Search for the cell housing the specified text and yield its [X, Y] center coordinate. 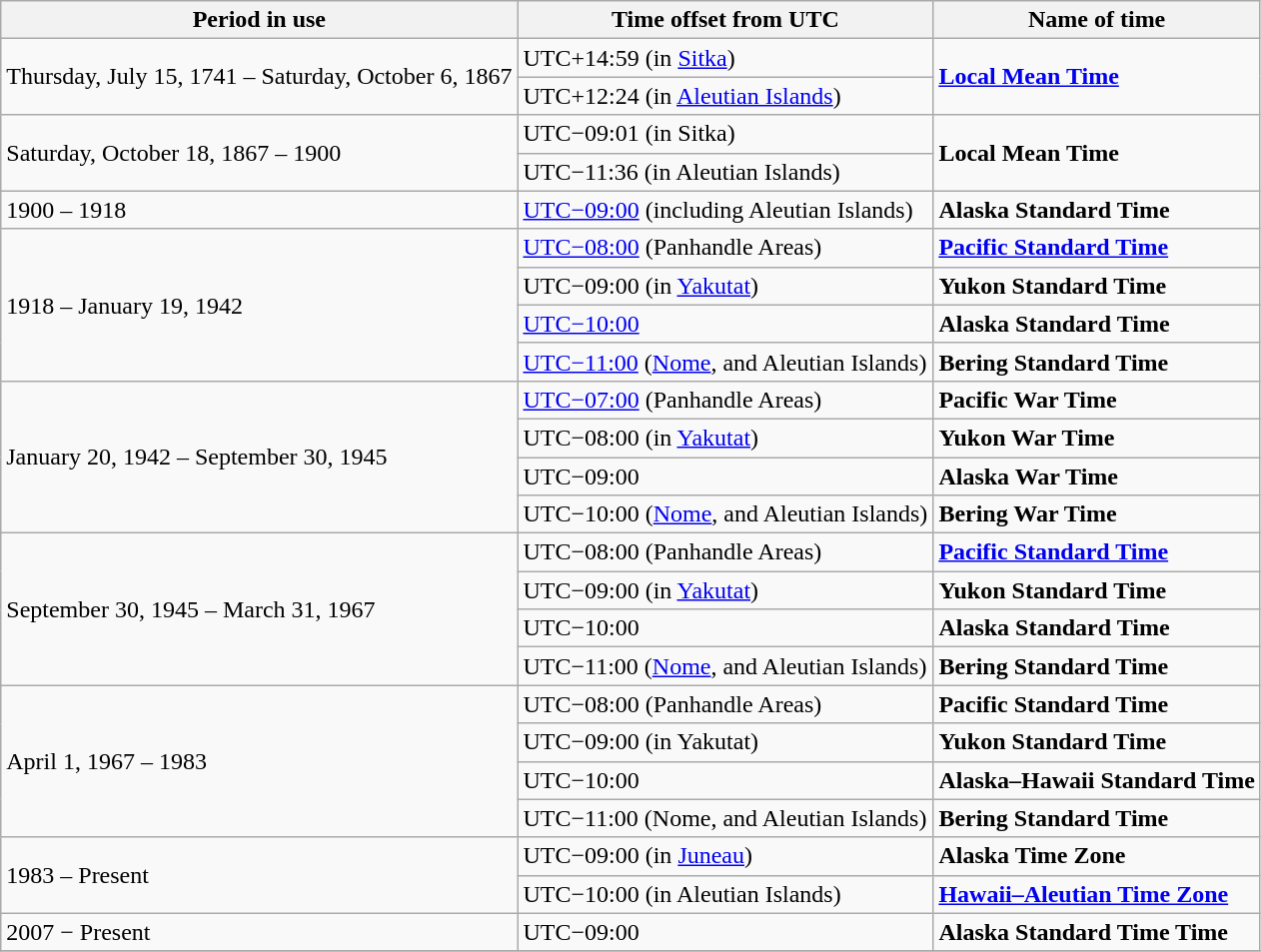
Saturday, October 18, 1867 – 1900 [260, 153]
UTC−10:00 (in Aleutian Islands) [725, 894]
Alaska–Hawaii Standard Time [1097, 780]
September 30, 1945 – March 31, 1967 [260, 609]
Period in use [260, 20]
UTC−09:00 (including Aleutian Islands) [725, 210]
UTC+14:59 (in Sitka) [725, 58]
2007 − Present [260, 932]
1983 – Present [260, 875]
UTC−11:36 (in Aleutian Islands) [725, 172]
UTC−09:00 (in Juneau) [725, 856]
April 1, 1967 – 1983 [260, 761]
Alaska War Time [1097, 476]
UTC−07:00 (Panhandle Areas) [725, 400]
Bering War Time [1097, 514]
1918 – January 19, 1942 [260, 305]
Hawaii–Aleutian Time Zone [1097, 894]
UTC−09:01 (in Sitka) [725, 134]
1900 – 1918 [260, 210]
Name of time [1097, 20]
Thursday, July 15, 1741 – Saturday, October 6, 1867 [260, 77]
Alaska Standard Time Time [1097, 932]
Pacific War Time [1097, 400]
Time offset from UTC [725, 20]
UTC+12:24 (in Aleutian Islands) [725, 96]
UTC−08:00 (in Yakutat) [725, 438]
UTC−10:00 (Nome, and Aleutian Islands) [725, 514]
Yukon War Time [1097, 438]
January 20, 1942 – September 30, 1945 [260, 457]
Alaska Time Zone [1097, 856]
